Determine the [X, Y] coordinate at the center of the cell enclosing the given text.  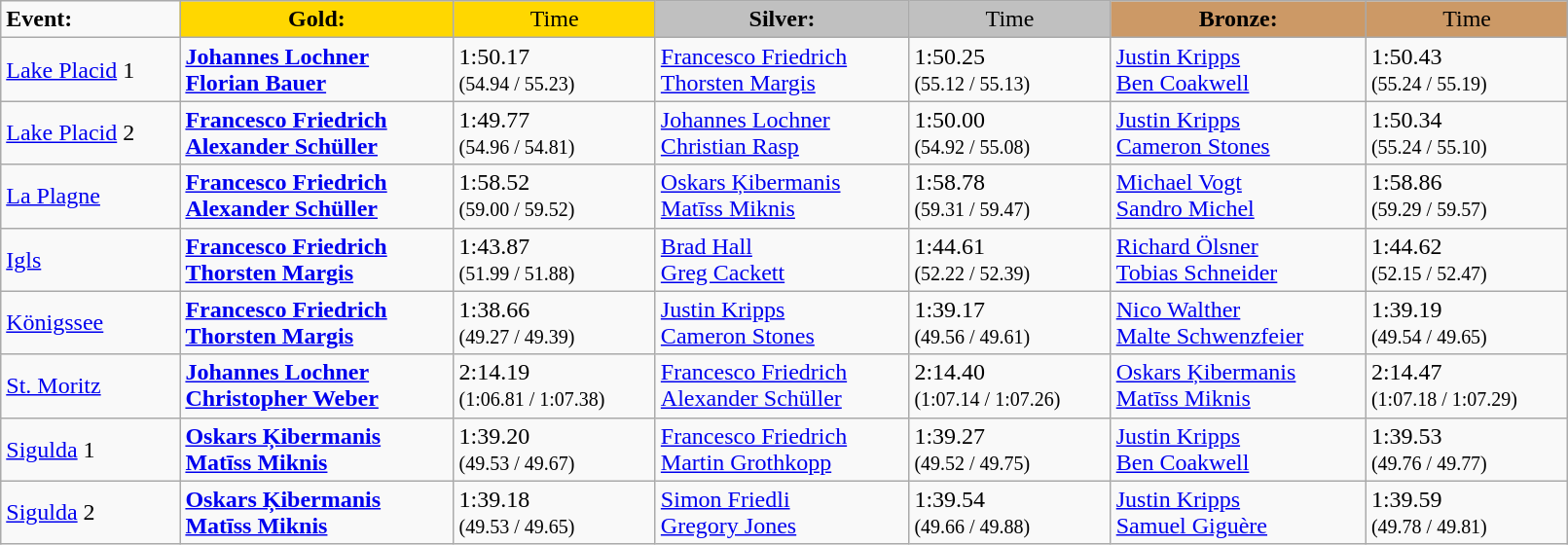
Francesco FriedrichMartin Grothkopp [783, 450]
1:58.86(59.29 / 59.57) [1466, 197]
Johannes LochnerChristopher Weber [317, 385]
2:14.40(1:07.14 / 1:07.26) [1010, 385]
1:50.00(54.92 / 55.08) [1010, 132]
2:14.47(1:07.18 / 1:07.29) [1466, 385]
Lake Placid 2 [91, 132]
1:39.59(49.78 / 49.81) [1466, 512]
1:39.53(49.76 / 49.77) [1466, 450]
1:50.25(55.12 / 55.13) [1010, 70]
Silver: [783, 19]
Johannes LochnerChristian Rasp [783, 132]
Sigulda 2 [91, 512]
Königssee [91, 323]
La Plagne [91, 197]
1:49.77(54.96 / 54.81) [555, 132]
Lake Placid 1 [91, 70]
1:50.17(54.94 / 55.23) [555, 70]
Richard ÖlsnerTobias Schneider [1238, 259]
Michael VogtSandro Michel [1238, 197]
Justin KrippsSamuel Giguère [1238, 512]
Bronze: [1238, 19]
Brad HallGreg Cackett [783, 259]
Igls [91, 259]
1:44.62(52.15 / 52.47) [1466, 259]
Simon FriedliGregory Jones [783, 512]
1:50.43(55.24 / 55.19) [1466, 70]
1:50.34(55.24 / 55.10) [1466, 132]
Nico WaltherMalte Schwenzfeier [1238, 323]
1:39.20(49.53 / 49.67) [555, 450]
St. Moritz [91, 385]
1:38.66(49.27 / 49.39) [555, 323]
2:14.19(1:06.81 / 1:07.38) [555, 385]
1:44.61(52.22 / 52.39) [1010, 259]
1:39.17(49.56 / 49.61) [1010, 323]
1:58.52(59.00 / 59.52) [555, 197]
Sigulda 1 [91, 450]
1:43.87(51.99 / 51.88) [555, 259]
1:58.78(59.31 / 59.47) [1010, 197]
Event: [91, 19]
Gold: [317, 19]
Johannes LochnerFlorian Bauer [317, 70]
1:39.18(49.53 / 49.65) [555, 512]
1:39.54(49.66 / 49.88) [1010, 512]
1:39.27(49.52 / 49.75) [1010, 450]
1:39.19(49.54 / 49.65) [1466, 323]
